Output the [X, Y] coordinate of the center of the cell containing the given text.  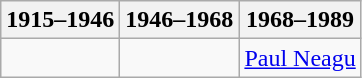
1915–1946 [60, 20]
1968–1989 [300, 20]
Paul Neagu [300, 58]
1946–1968 [180, 20]
